Pinpoint the cell where the given text exists, returning its [x, y] midpoint coordinate. 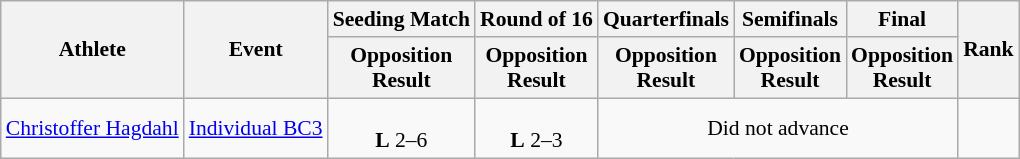
Christoffer Hagdahl [92, 128]
Semifinals [790, 19]
Round of 16 [536, 19]
L 2–6 [402, 128]
L 2–3 [536, 128]
Rank [988, 50]
Final [902, 19]
Athlete [92, 50]
Quarterfinals [666, 19]
Did not advance [778, 128]
Seeding Match [402, 19]
Event [256, 50]
Individual BC3 [256, 128]
